Identify which cell holds the provided text, then report its (X, Y) central coordinate. 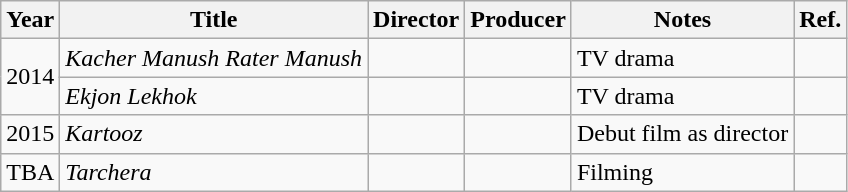
Ref. (820, 20)
2015 (30, 134)
2014 (30, 77)
Tarchera (214, 172)
Debut film as director (682, 134)
Kartooz (214, 134)
Producer (518, 20)
Title (214, 20)
Filming (682, 172)
Year (30, 20)
Ekjon Lekhok (214, 96)
TBA (30, 172)
Notes (682, 20)
Director (416, 20)
Kacher Manush Rater Manush (214, 58)
